Find where the given text appears and provide that cell's center as (x, y) coordinate. 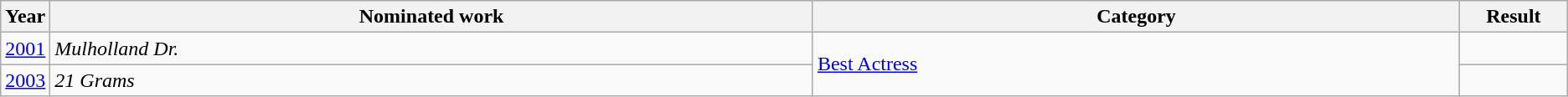
Year (25, 17)
2001 (25, 48)
Category (1136, 17)
Result (1514, 17)
Best Actress (1136, 64)
2003 (25, 80)
21 Grams (432, 80)
Mulholland Dr. (432, 48)
Nominated work (432, 17)
